Provide the [x, y] coordinate of the cell's center where the given text is located.  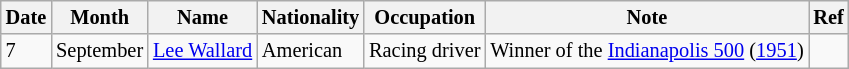
Occupation [424, 17]
Month [100, 17]
American [310, 51]
Date [26, 17]
Nationality [310, 17]
Lee Wallard [202, 51]
Racing driver [424, 51]
Ref [828, 17]
Note [646, 17]
September [100, 51]
Name [202, 17]
Winner of the Indianapolis 500 (1951) [646, 51]
7 [26, 51]
